Determine the (X, Y) coordinate at the center of the cell enclosing the given text.  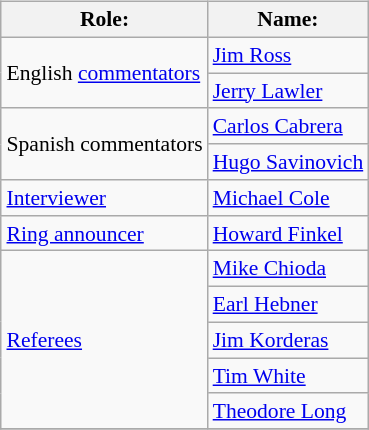
Tim White (288, 376)
Name: (288, 20)
Theodore Long (288, 411)
Interviewer (104, 198)
Jerry Lawler (288, 91)
Carlos Cabrera (288, 126)
Hugo Savinovich (288, 162)
Earl Hebner (288, 305)
Jim Korderas (288, 340)
Role: (104, 20)
Ring announcer (104, 233)
Mike Chioda (288, 269)
English commentators (104, 72)
Referees (104, 340)
Howard Finkel (288, 233)
Jim Ross (288, 55)
Michael Cole (288, 198)
Spanish commentators (104, 144)
